Pinpoint the cell where the given text exists, returning its [X, Y] midpoint coordinate. 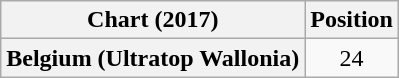
Chart (2017) [153, 20]
24 [352, 58]
Position [352, 20]
Belgium (Ultratop Wallonia) [153, 58]
